From the cell containing the given text, extract its center point as [x, y] coordinate. 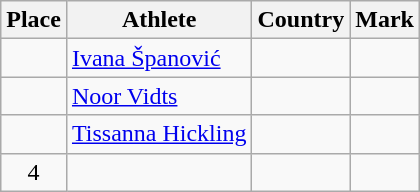
Ivana Španović [159, 58]
Country [301, 20]
Athlete [159, 20]
Tissanna Hickling [159, 134]
Place [34, 20]
Mark [385, 20]
Noor Vidts [159, 96]
4 [34, 172]
